Detect which cell encompasses the target text, then output its [X, Y] center coordinate. 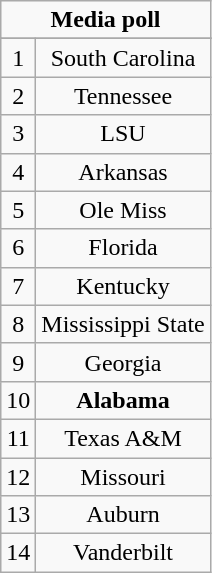
Alabama [123, 400]
Georgia [123, 362]
Missouri [123, 477]
South Carolina [123, 58]
Florida [123, 248]
12 [18, 477]
13 [18, 515]
Tennessee [123, 96]
Arkansas [123, 172]
5 [18, 210]
7 [18, 286]
Mississippi State [123, 324]
Kentucky [123, 286]
11 [18, 438]
10 [18, 400]
9 [18, 362]
14 [18, 553]
1 [18, 58]
LSU [123, 134]
4 [18, 172]
Texas A&M [123, 438]
6 [18, 248]
Vanderbilt [123, 553]
3 [18, 134]
8 [18, 324]
Media poll [106, 20]
Auburn [123, 515]
Ole Miss [123, 210]
2 [18, 96]
